Scan for the cell matching the given text and deliver its [X, Y] coordinate at center. 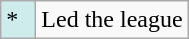
Led the league [112, 20]
* [18, 20]
